From the cell containing the given text, extract its center point as [x, y] coordinate. 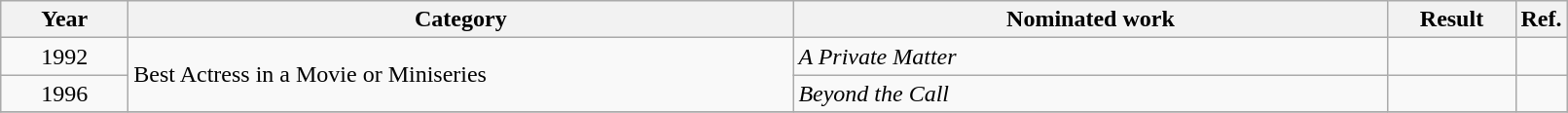
Nominated work [1090, 19]
Best Actress in a Movie or Miniseries [461, 75]
Result [1452, 19]
Year [64, 19]
Ref. [1542, 19]
Category [461, 19]
1992 [64, 56]
Beyond the Call [1090, 94]
1996 [64, 94]
A Private Matter [1090, 56]
